Identify which cell holds the provided text, then report its (X, Y) central coordinate. 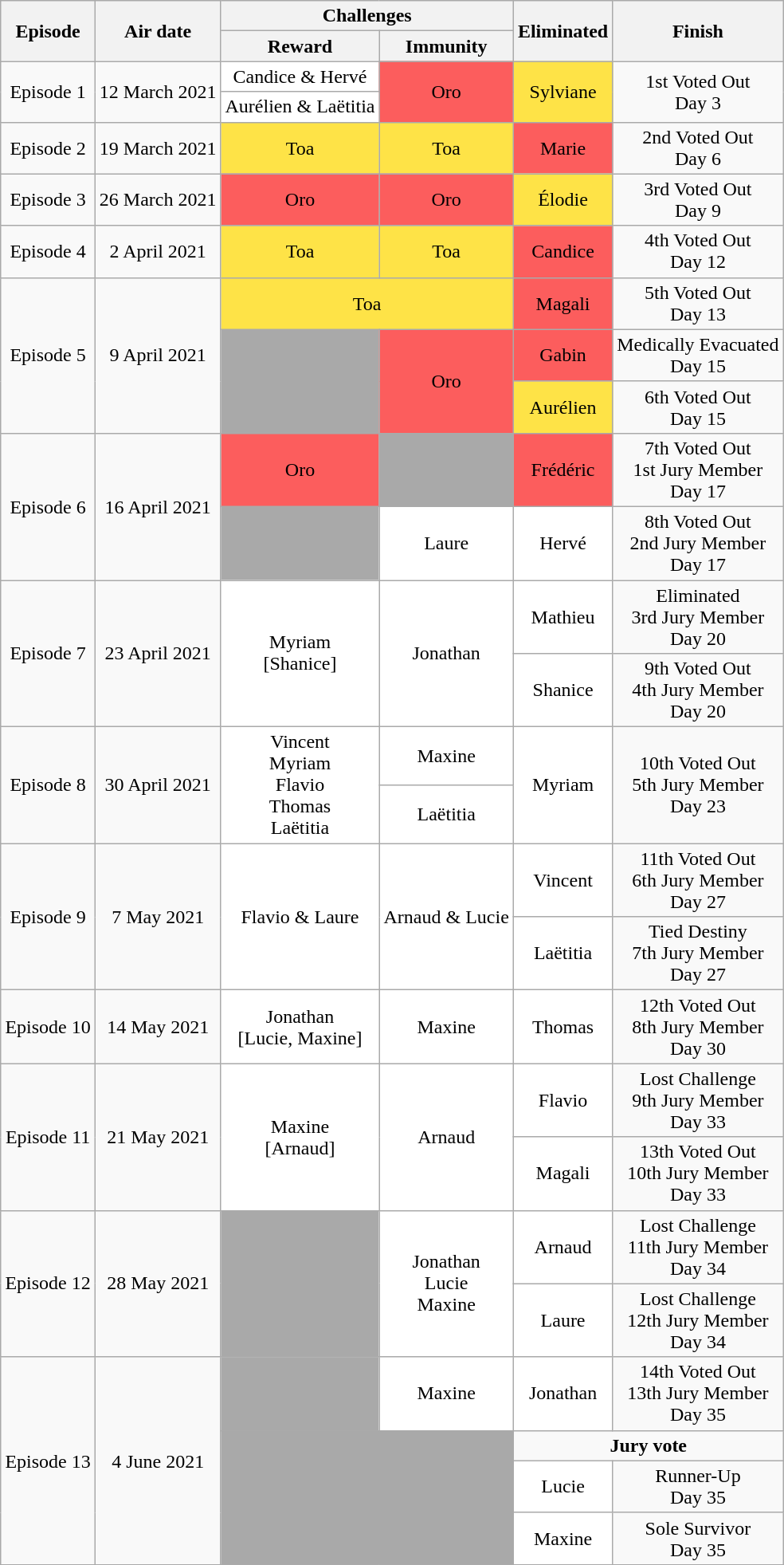
7th Voted Out1st Jury MemberDay 17 (698, 470)
Candice (563, 252)
Eliminated (563, 31)
Episode 1 (48, 92)
5th Voted OutDay 13 (698, 303)
Frédéric (563, 470)
26 March 2021 (158, 199)
Lost Challenge11th Jury MemberDay 34 (698, 1247)
Eliminated3rd Jury MemberDay 20 (698, 617)
Episode (48, 31)
Sole SurvivorDay 35 (698, 1539)
Episode 6 (48, 506)
1st Voted OutDay 3 (698, 92)
Shanice (563, 690)
16 April 2021 (158, 506)
Episode 3 (48, 199)
Episode 10 (48, 1027)
Thomas (563, 1027)
2 April 2021 (158, 252)
14 May 2021 (158, 1027)
9th Voted Out4th Jury MemberDay 20 (698, 690)
Lucie (563, 1486)
12th Voted Out8th Jury MemberDay 30 (698, 1027)
Episode 11 (48, 1137)
Episode 5 (48, 356)
JonathanLucieMaxine (446, 1284)
Tied Destiny7th Jury MemberDay 27 (698, 954)
Myriam (563, 785)
Episode 7 (48, 654)
Élodie (563, 199)
13th Voted Out10th Jury MemberDay 33 (698, 1174)
Immunity (446, 46)
Finish (698, 31)
Medically EvacuatedDay 15 (698, 356)
Aurélien (563, 407)
Arnaud & Lucie (446, 917)
8th Voted Out2nd Jury MemberDay 17 (698, 543)
3rd Voted OutDay 9 (698, 199)
Jonathan[Lucie, Maxine] (300, 1027)
4th Voted OutDay 12 (698, 252)
23 April 2021 (158, 654)
7 May 2021 (158, 917)
28 May 2021 (158, 1284)
Episode 4 (48, 252)
21 May 2021 (158, 1137)
14th Voted Out13th Jury MemberDay 35 (698, 1394)
Myriam[Shanice] (300, 654)
Mathieu (563, 617)
Marie (563, 148)
9 April 2021 (158, 356)
Maxine[Arnaud] (300, 1137)
VincentMyriamFlavioThomasLaëtitia (300, 785)
Candice & Hervé (300, 77)
Vincent (563, 880)
Lost Challenge9th Jury MemberDay 33 (698, 1100)
Reward (300, 46)
Sylviane (563, 92)
11th Voted Out6th Jury MemberDay 27 (698, 880)
4 June 2021 (158, 1461)
Flavio (563, 1100)
19 March 2021 (158, 148)
30 April 2021 (158, 785)
Gabin (563, 356)
Episode 12 (48, 1284)
Lost Challenge12th Jury MemberDay 34 (698, 1320)
Air date (158, 31)
Hervé (563, 543)
Episode 8 (48, 785)
Flavio & Laure (300, 917)
6th Voted OutDay 15 (698, 407)
Episode 13 (48, 1461)
12 March 2021 (158, 92)
10th Voted Out5th Jury MemberDay 23 (698, 785)
Episode 9 (48, 917)
Challenges (367, 16)
Aurélien & Laëtitia (300, 107)
Runner-UpDay 35 (698, 1486)
2nd Voted OutDay 6 (698, 148)
Episode 2 (48, 148)
Jury vote (649, 1445)
